Identify which cell holds the provided text, then report its [x, y] central coordinate. 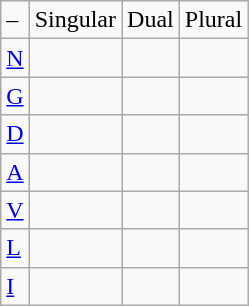
Singular [75, 20]
D [15, 134]
G [15, 96]
I [15, 286]
A [15, 172]
Dual [151, 20]
L [15, 248]
Plural [213, 20]
– [15, 20]
N [15, 58]
V [15, 210]
